Pinpoint the cell where the given text exists, returning its [X, Y] midpoint coordinate. 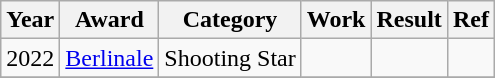
Work [336, 20]
Award [110, 20]
2022 [30, 58]
Result [409, 20]
Ref [470, 20]
Category [230, 20]
Shooting Star [230, 58]
Year [30, 20]
Berlinale [110, 58]
